Find where the given text appears and provide that cell's center as [X, Y] coordinate. 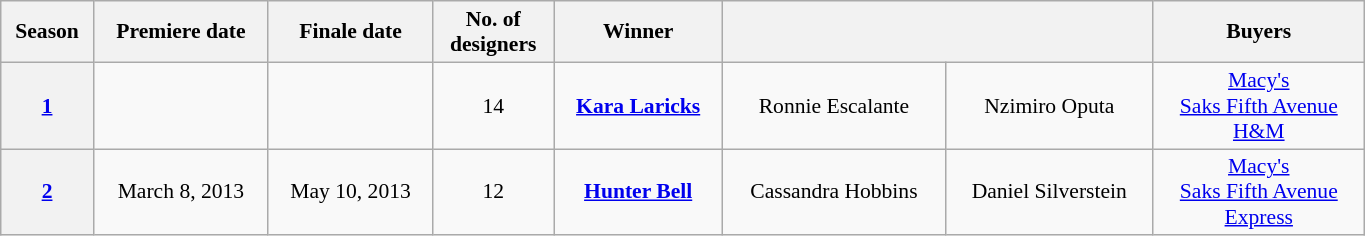
Cassandra Hobbins [834, 192]
Macy's Saks Fifth Avenue Express [1258, 192]
2 [48, 192]
Kara Laricks [638, 106]
No. ofdesigners [494, 32]
Premiere date [180, 32]
Macy's Saks Fifth Avenue H&M [1258, 106]
Buyers [1258, 32]
March 8, 2013 [180, 192]
14 [494, 106]
Nzimiro Oputa [1049, 106]
12 [494, 192]
Daniel Silverstein [1049, 192]
May 10, 2013 [350, 192]
Finale date [350, 32]
Hunter Bell [638, 192]
Winner [638, 32]
1 [48, 106]
Ronnie Escalante [834, 106]
Season [48, 32]
